For the text-containing cell, return its midpoint in [X, Y] coordinate format. 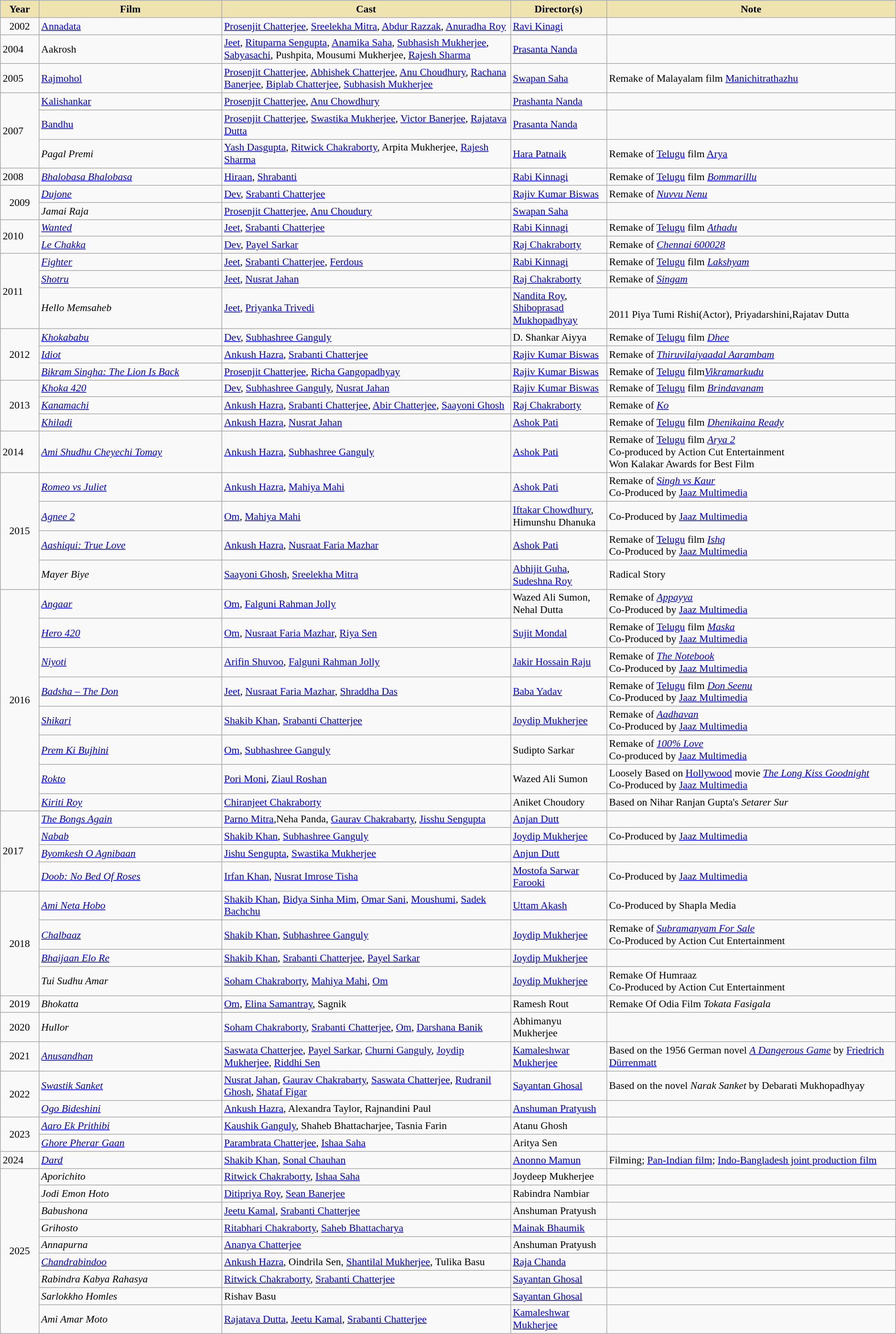
Rishav Basu [366, 1296]
Khokababu [130, 338]
2009 [20, 203]
Hara Patnaik [558, 154]
Ami Amar Moto [130, 1319]
Agnee 2 [130, 516]
Om, Elina Samantray, Sagnik [366, 1004]
Anusandhan [130, 1057]
Film [130, 9]
Loosely Based on Hollywood movie The Long Kiss Goodnight Co-Produced by Jaaz Multimedia [751, 779]
Om, Falguni Rahman Jolly [366, 604]
Jeet, Rituparna Sengupta, Anamika Saha, Subhasish Mukherjee, Sabyasachi, Pushpita, Mousumi Mukherjee, Rajesh Sharma [366, 49]
Rajmohol [130, 78]
2020 [20, 1027]
Le Chakka [130, 245]
Ananya Chatterjee [366, 1245]
Dard [130, 1160]
2016 [20, 700]
Prosenjit Chatterjee, Anu Chowdhury [366, 102]
Remake of Ko [751, 406]
Jamai Raja [130, 211]
Ritwick Chakraborty, Ishaa Saha [366, 1177]
Wanted [130, 228]
Annadata [130, 26]
Jeet, Nusraat Faria Mazhar, Shraddha Das [366, 692]
Om, Subhashree Ganguly [366, 750]
Romeo vs Juliet [130, 487]
Kalishankar [130, 102]
Iftakar Chowdhury, Himunshu Dhanuka [558, 516]
Swastik Sanket [130, 1086]
Filming; Pan-Indian film; Indo-Bangladesh joint production film [751, 1160]
Remake of Telugu film Arya [751, 154]
Ankush Hazra, Srabanti Chatterjee [366, 355]
Ankush Hazra, Subhashree Ganguly [366, 452]
2002 [20, 26]
Nusrat Jahan, Gaurav Chakrabarty, Saswata Chatterjee, Rudranil Ghosh, Shataf Figar [366, 1086]
Aashiqui: True Love [130, 546]
2011 Piya Tumi Rishi(Actor), Priyadarshini,Rajatav Dutta [751, 309]
Joydeep Mukherjee [558, 1177]
Based on the 1956 German novel A Dangerous Game by Friedrich Dürrenmatt [751, 1057]
Khoka 420 [130, 388]
Tui Sudhu Amar [130, 981]
Jeet, Nusrat Jahan [366, 279]
Ritabhari Chakraborty, Saheb Bhattacharya [366, 1228]
Shikari [130, 721]
2004 [20, 49]
Kanamachi [130, 406]
Dev, Subhashree Ganguly, Nusrat Jahan [366, 388]
Ankush Hazra, Oindrila Sen, Shantilal Mukherjee, Tulika Basu [366, 1262]
Uttam Akash [558, 906]
Kiriti Roy [130, 802]
Shotru [130, 279]
Ankush Hazra, Srabanti Chatterjee, Abir Chatterjee, Saayoni Ghosh [366, 406]
Aaro Ek Prithibi [130, 1126]
Hiraan, Shrabanti [366, 177]
Ghore Pherar Gaan [130, 1143]
Prem Ki Bujhini [130, 750]
Prosenjit Chatterjee, Richa Gangopadhyay [366, 372]
2012 [20, 355]
Radical Story [751, 574]
Remake of Telugu film Don SeenuCo-Produced by Jaaz Multimedia [751, 692]
2017 [20, 851]
Ami Neta Hobo [130, 906]
2011 [20, 291]
Hero 420 [130, 634]
Co-Produced by Shapla Media [751, 906]
Parno Mitra,Neha Panda, Gaurav Chakrabarty, Jisshu Sengupta [366, 819]
Ravi Kinagi [558, 26]
Angaar [130, 604]
Mostofa Sarwar Farooki [558, 876]
Sudipto Sarkar [558, 750]
2024 [20, 1160]
Mainak Bhaumik [558, 1228]
Jodi Emon Hoto [130, 1194]
Remake of Telugu film Arya 2Co-produced by Action Cut EntertainmentWon Kalakar Awards for Best Film [751, 452]
Remake of Singam [751, 279]
Idiot [130, 355]
Aritya Sen [558, 1143]
D. Shankar Aiyya [558, 338]
Ankush Hazra, Alexandra Taylor, Rajnandini Paul [366, 1109]
Abhimanyu Mukherjee [558, 1027]
Prosenjit Chatterjee, Abhishek Chatterjee, Anu Choudhury, Rachana Banerjee, Biplab Chatterjee, Subhasish Mukherjee [366, 78]
Remake of Malayalam film Manichitrathazhu [751, 78]
Jeetu Kamal, Srabanti Chatterjee [366, 1211]
Aakrosh [130, 49]
Baba Yadav [558, 692]
2008 [20, 177]
2010 [20, 236]
Irfan Khan, Nusrat Imrose Tisha [366, 876]
Bikram Singha: The Lion Is Back [130, 372]
Rabindra Nambiar [558, 1194]
The Bongs Again [130, 819]
Om, Nusraat Faria Mazhar, Riya Sen [366, 634]
Ankush Hazra, Mahiya Mahi [366, 487]
Remake of Telugu film Bommarillu [751, 177]
2005 [20, 78]
Atanu Ghosh [558, 1126]
Raja Chanda [558, 1262]
Jakir Hossain Raju [558, 662]
Abhijit Guha, Sudeshna Roy [558, 574]
Parambrata Chatterjee, Ishaa Saha [366, 1143]
Bhokatta [130, 1004]
2023 [20, 1134]
Niyoti [130, 662]
Remake of The Notebook Co-Produced by Jaaz Multimedia [751, 662]
Remake of Singh vs KaurCo-Produced by Jaaz Multimedia [751, 487]
Ankush Hazra, Nusrat Jahan [366, 423]
2025 [20, 1251]
Shakib Khan, Sonal Chauhan [366, 1160]
Director(s) [558, 9]
Jeet, Priyanka Trivedi [366, 309]
Note [751, 9]
Fighter [130, 262]
Prosenjit Chatterjee, Anu Choudury [366, 211]
2007 [20, 131]
Annapurna [130, 1245]
Bhaijaan Elo Re [130, 958]
Pori Moni, Ziaul Roshan [366, 779]
Jishu Sengupta, Swastika Mukherjee [366, 853]
Remake of Telugu filmVikramarkudu [751, 372]
Remake of Telugu film Lakshyam [751, 262]
Hello Memsaheb [130, 309]
Wazed Ali Sumon [558, 779]
Prashanta Nanda [558, 102]
Chandrabindoo [130, 1262]
Soham Chakraborty, Srabanti Chatterjee, Om, Darshana Banik [366, 1027]
Khiladi [130, 423]
Arifin Shuvoo, Falguni Rahman Jolly [366, 662]
Based on Nihar Ranjan Gupta's Setarer Sur [751, 802]
Kaushik Ganguly, Shaheb Bhattacharjee, Tasnia Farin [366, 1126]
Remake of Telugu film Ishq Co-Produced by Jaaz Multimedia [751, 546]
Prosenjit Chatterjee, Swastika Mukherjee, Victor Banerjee, Rajatava Dutta [366, 124]
Remake of Chennai 600028 [751, 245]
Remake of Telugu film Dhee [751, 338]
Bandhu [130, 124]
Wazed Ali Sumon, Nehal Dutta [558, 604]
Sujit Mondal [558, 634]
Remake of Telugu film Dhenikaina Ready [751, 423]
Remake of Nuvvu Nenu [751, 194]
Bhalobasa Bhalobasa [130, 177]
Jeet, Srabanti Chatterjee [366, 228]
Remake of Telugu film Athadu [751, 228]
Ami Shudhu Cheyechi Tomay [130, 452]
Rajatava Dutta, Jeetu Kamal, Srabanti Chatterjee [366, 1319]
Dev, Payel Sarkar [366, 245]
Prosenjit Chatterjee, Sreelekha Mitra, Abdur Razzak, Anuradha Roy [366, 26]
2021 [20, 1057]
Ankush Hazra, Nusraat Faria Mazhar [366, 546]
Ogo Bideshini [130, 1109]
Ramesh Rout [558, 1004]
2022 [20, 1094]
Ditipriya Roy, Sean Banerjee [366, 1194]
Anjan Dutt [558, 819]
Babushona [130, 1211]
Chiranjeet Chakraborty [366, 802]
Remake of 100% Love Co-produced by Jaaz Multimedia [751, 750]
Byomkesh O Agnibaan [130, 853]
Anonno Mamun [558, 1160]
Ritwick Chakraborty, Srabanti Chatterjee [366, 1279]
Year [20, 9]
Nabab [130, 837]
Saayoni Ghosh, Sreelekha Mitra [366, 574]
Cast [366, 9]
Badsha – The Don [130, 692]
Remake of Telugu film MaskaCo-Produced by Jaaz Multimedia [751, 634]
2015 [20, 531]
Jeet, Srabanti Chatterjee, Ferdous [366, 262]
Grihosto [130, 1228]
Remake of Telugu film Brindavanam [751, 388]
Remake of AppayyaCo-Produced by Jaaz Multimedia [751, 604]
2019 [20, 1004]
Soham Chakraborty, Mahiya Mahi, Om [366, 981]
Dujone [130, 194]
Yash Dasgupta, Ritwick Chakraborty, Arpita Mukherjee, Rajesh Sharma [366, 154]
Rabindra Kabya Rahasya [130, 1279]
Dev, Srabanti Chatterjee [366, 194]
Nandita Roy, Shiboprasad Mukhopadhyay [558, 309]
Sarlokkho Homles [130, 1296]
2014 [20, 452]
Anjun Dutt [558, 853]
Om, Mahiya Mahi [366, 516]
Pagal Premi [130, 154]
Rokto [130, 779]
2018 [20, 943]
Mayer Biye [130, 574]
Remake Of Odia Film Tokata Fasigala [751, 1004]
Remake Of HumraazCo-Produced by Action Cut Entertainment [751, 981]
Remake of Subramanyam For Sale Co-Produced by Action Cut Entertainment [751, 935]
Remake of AadhavanCo-Produced by Jaaz Multimedia [751, 721]
Chalbaaz [130, 935]
Aniket Choudory [558, 802]
Hullor [130, 1027]
Shakib Khan, Srabanti Chatterjee, Payel Sarkar [366, 958]
Remake of Thiruvilaiyaadal Aarambam [751, 355]
Aporichito [130, 1177]
Shakib Khan, Bidya Sinha Mim, Omar Sani, Moushumi, Sadek Bachchu [366, 906]
Shakib Khan, Srabanti Chatterjee [366, 721]
Dev, Subhashree Ganguly [366, 338]
Based on the novel Narak Sanket by Debarati Mukhopadhyay [751, 1086]
2013 [20, 405]
Doob: No Bed Of Roses [130, 876]
Saswata Chatterjee, Payel Sarkar, Churni Ganguly, Joydip Mukherjee, Riddhi Sen [366, 1057]
